Output the (X, Y) coordinate of the center of the cell containing the given text.  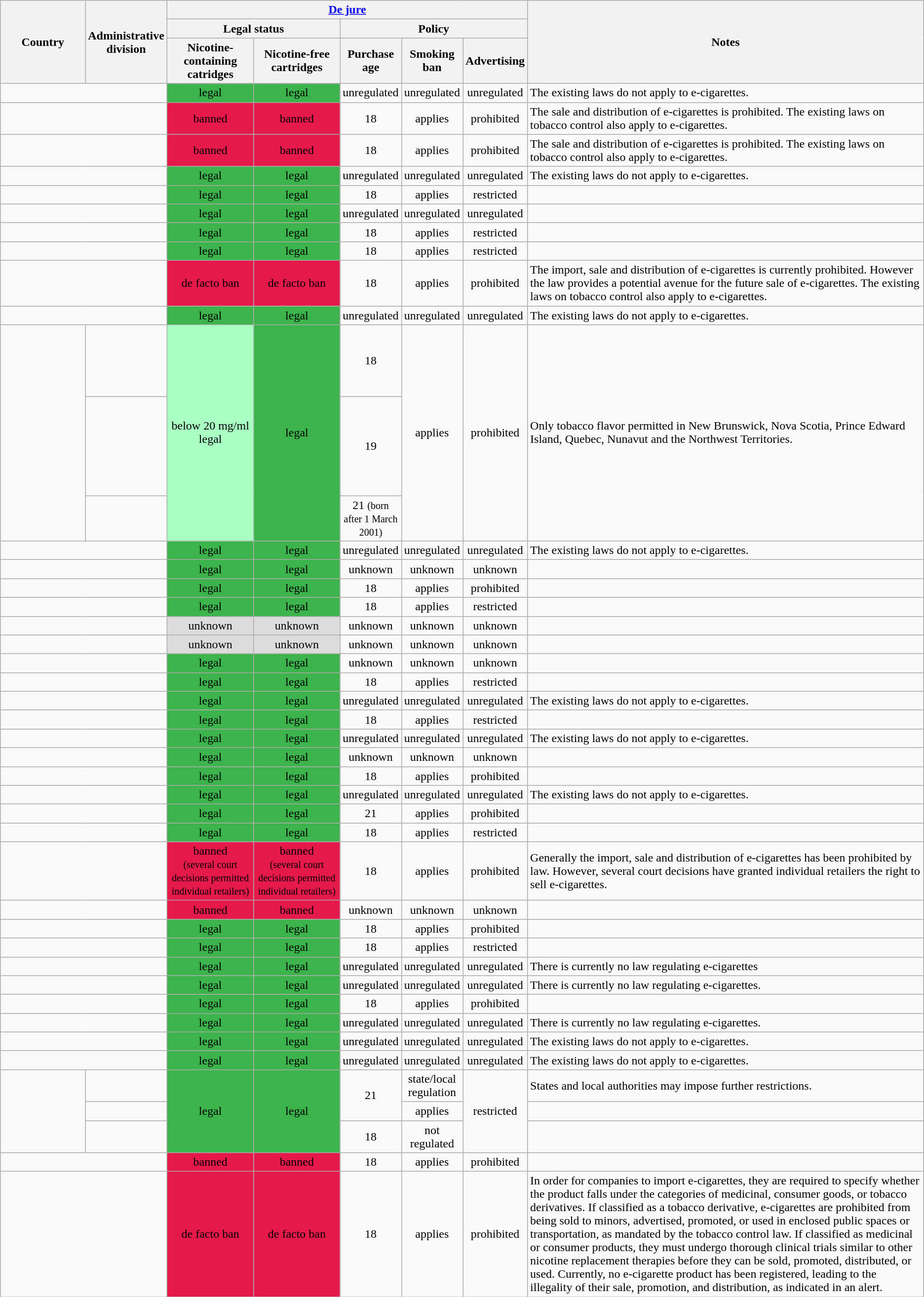
Administrative division (126, 42)
Notes (726, 42)
not regulated (432, 1137)
below 20 mg/ml legal (210, 433)
Purchase age (371, 61)
21 (born after 1 March 2001) (371, 518)
19 (371, 446)
Policy (434, 29)
Smoking ban (432, 61)
De jure (347, 10)
Only tobacco flavor permitted in New Brunswick, Nova Scotia, Prince Edward Island, Quebec, Nunavut and the Northwest Territories. (726, 433)
Legal status (253, 29)
Nicotine-containing catridges (210, 61)
Nicotine-free cartridges (297, 61)
There is currently no law regulating e-cigarettes (726, 966)
Country (43, 42)
States and local authorities may impose further restrictions. (726, 1085)
Advertising (496, 61)
state/local regulation (432, 1085)
